Scan for the cell matching the given text and deliver its [X, Y] coordinate at center. 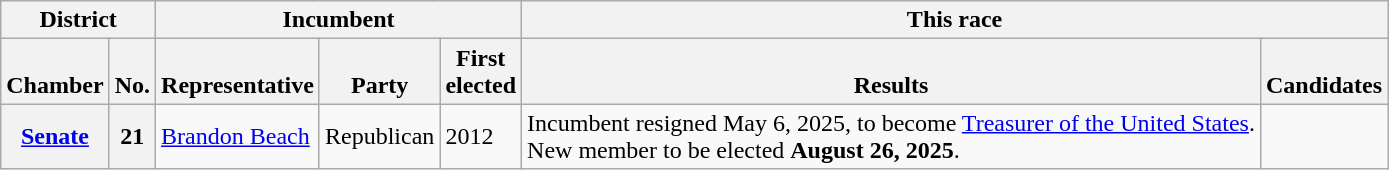
Party [379, 72]
Candidates [1324, 72]
Brandon Beach [238, 136]
Senate [55, 136]
Representative [238, 72]
This race [955, 20]
Incumbent [339, 20]
District [78, 20]
Chamber [55, 72]
Republican [379, 136]
No. [132, 72]
Firstelected [481, 72]
2012 [481, 136]
Incumbent resigned May 6, 2025, to become Treasurer of the United States.New member to be elected August 26, 2025. [892, 136]
Results [892, 72]
21 [132, 136]
